From the cell containing the given text, extract its center point as [x, y] coordinate. 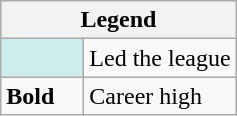
Led the league [160, 58]
Legend [118, 20]
Career high [160, 96]
Bold [42, 96]
